For the text-containing cell, return its midpoint in [x, y] coordinate format. 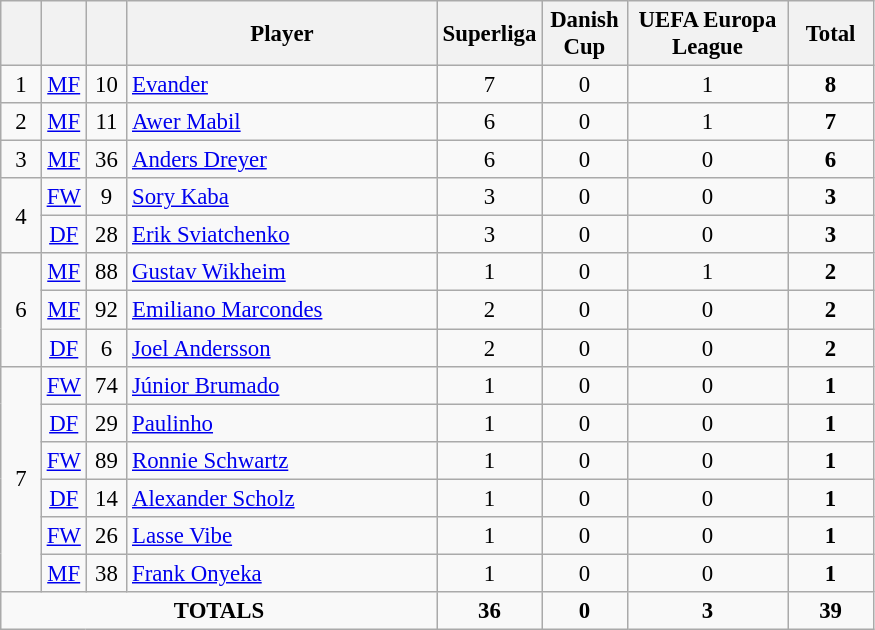
Lasse Vibe [282, 536]
Paulinho [282, 423]
Gustav Wikheim [282, 273]
Sory Kaba [282, 197]
92 [106, 310]
Danish Cup [585, 34]
Frank Onyeka [282, 573]
TOTALS [220, 611]
28 [106, 235]
10 [106, 85]
Superliga [489, 34]
8 [831, 85]
Alexander Scholz [282, 498]
11 [106, 122]
9 [106, 197]
88 [106, 273]
74 [106, 385]
Evander [282, 85]
89 [106, 460]
Erik Sviatchenko [282, 235]
Anders Dreyer [282, 160]
14 [106, 498]
29 [106, 423]
Total [831, 34]
Joel Andersson [282, 348]
39 [831, 611]
Emiliano Marcondes [282, 310]
Ronnie Schwartz [282, 460]
Awer Mabil [282, 122]
UEFA Europa League [708, 34]
Júnior Brumado [282, 385]
4 [22, 216]
26 [106, 536]
38 [106, 573]
Player [282, 34]
